Find where the given text appears and provide that cell's center as (X, Y) coordinate. 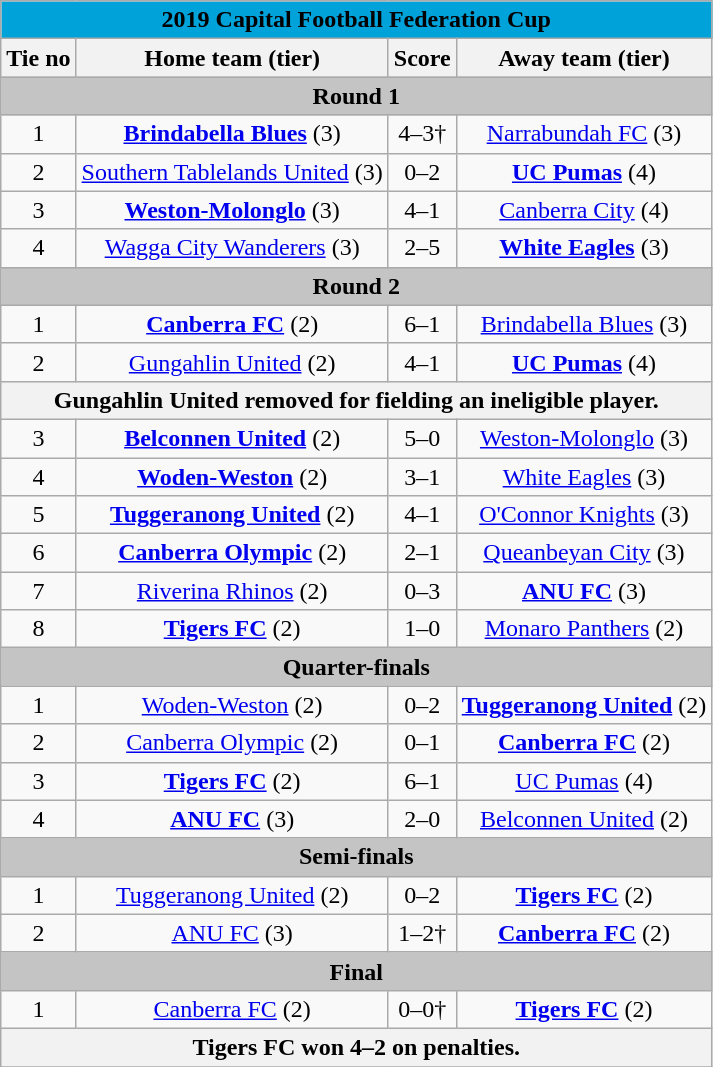
1–0 (422, 629)
2–5 (422, 248)
Wagga City Wanderers (3) (232, 248)
3–1 (422, 477)
Gungahlin United (2) (232, 362)
2–1 (422, 553)
Home team (tier) (232, 58)
Quarter-finals (356, 667)
0–3 (422, 591)
Tie no (38, 58)
Canberra City (4) (584, 210)
0–1 (422, 743)
8 (38, 629)
Round 2 (356, 286)
Riverina Rhinos (2) (232, 591)
7 (38, 591)
O'Connor Knights (3) (584, 515)
Narrabundah FC (3) (584, 134)
0–0† (422, 1009)
5 (38, 515)
Gungahlin United removed for fielding an ineligible player. (356, 400)
Semi-finals (356, 857)
Final (356, 971)
Southern Tablelands United (3) (232, 172)
1–2† (422, 933)
6 (38, 553)
Tigers FC won 4–2 on penalties. (356, 1047)
Monaro Panthers (2) (584, 629)
2019 Capital Football Federation Cup (356, 20)
4–3† (422, 134)
Round 1 (356, 96)
Away team (tier) (584, 58)
Queanbeyan City (3) (584, 553)
2–0 (422, 819)
5–0 (422, 438)
Score (422, 58)
